Return the (X, Y) coordinate for the center point of the cell that contains the specified text.  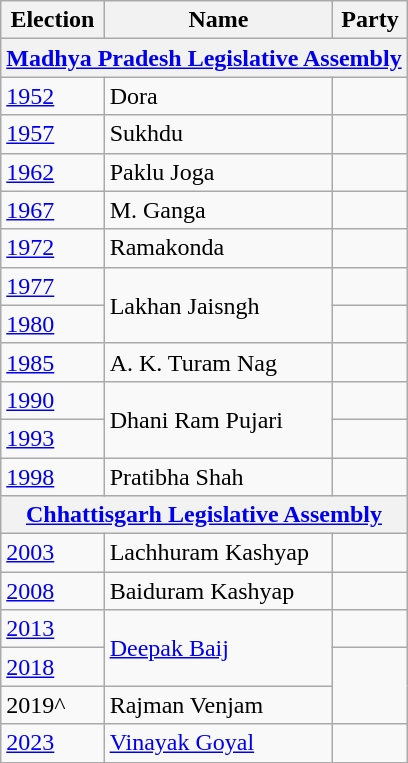
2008 (52, 591)
Sukhdu (218, 134)
1990 (52, 400)
Lachhuram Kashyap (218, 553)
A. K. Turam Nag (218, 362)
2018 (52, 667)
2013 (52, 629)
Madhya Pradesh Legislative Assembly (204, 58)
1985 (52, 362)
Election (52, 20)
Dhani Ram Pujari (218, 419)
1952 (52, 96)
1977 (52, 286)
1993 (52, 438)
Chhattisgarh Legislative Assembly (204, 515)
Rajman Venjam (218, 705)
Vinayak Goyal (218, 743)
1972 (52, 248)
Dora (218, 96)
2023 (52, 743)
Party (370, 20)
2003 (52, 553)
Name (218, 20)
1980 (52, 324)
Pratibha Shah (218, 477)
2019^ (52, 705)
M. Ganga (218, 210)
1957 (52, 134)
1998 (52, 477)
Baiduram Kashyap (218, 591)
1967 (52, 210)
1962 (52, 172)
Paklu Joga (218, 172)
Ramakonda (218, 248)
Deepak Baij (218, 648)
Lakhan Jaisngh (218, 305)
